Return (x, y) of the center of cell containing provided text 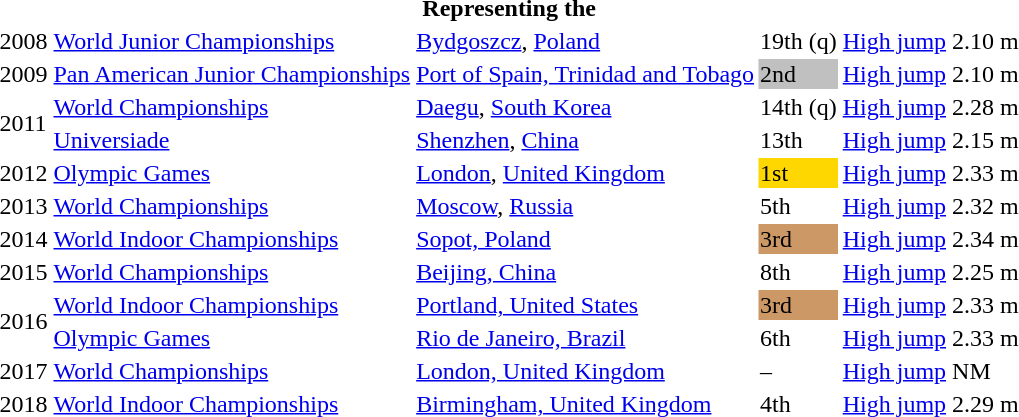
6th (799, 338)
1st (799, 173)
Moscow, Russia (586, 206)
Beijing, China (586, 272)
Daegu, South Korea (586, 107)
Bydgoszcz, Poland (586, 41)
19th (q) (799, 41)
13th (799, 140)
8th (799, 272)
Pan American Junior Championships (232, 74)
5th (799, 206)
Portland, United States (586, 305)
Port of Spain, Trinidad and Tobago (586, 74)
Rio de Janeiro, Brazil (586, 338)
Sopot, Poland (586, 239)
World Junior Championships (232, 41)
2nd (799, 74)
Universiade (232, 140)
Shenzhen, China (586, 140)
14th (q) (799, 107)
– (799, 371)
